Detect which cell encompasses the target text, then output its [X, Y] center coordinate. 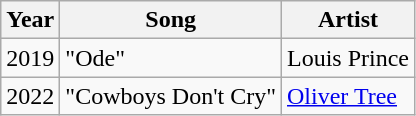
2019 [30, 58]
Artist [348, 20]
"Ode" [171, 58]
Oliver Tree [348, 96]
Louis Prince [348, 58]
2022 [30, 96]
Song [171, 20]
"Cowboys Don't Cry" [171, 96]
Year [30, 20]
